Pinpoint the cell where the given text exists, returning its (X, Y) midpoint coordinate. 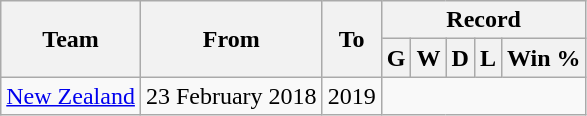
L (488, 58)
Record (484, 20)
Team (71, 39)
G (396, 58)
D (460, 58)
2019 (352, 96)
23 February 2018 (231, 96)
To (352, 39)
From (231, 39)
Win % (544, 58)
New Zealand (71, 96)
W (428, 58)
